Find where the given text appears and provide that cell's center as (X, Y) coordinate. 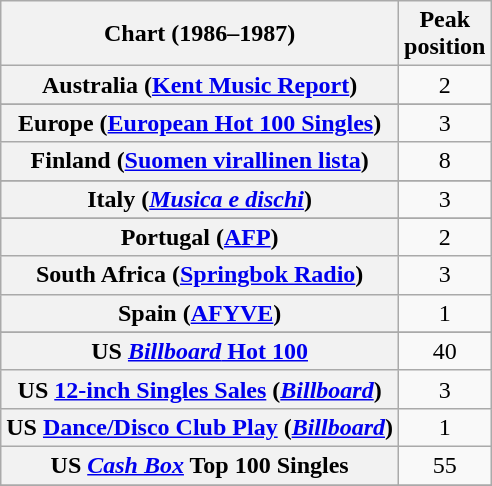
South Africa (Springbok Radio) (200, 275)
US Cash Box Top 100 Singles (200, 465)
40 (445, 351)
8 (445, 161)
US 12-inch Singles Sales (Billboard) (200, 389)
Peakposition (445, 34)
Italy (Musica e dischi) (200, 199)
Europe (European Hot 100 Singles) (200, 123)
Portugal (AFP) (200, 237)
Spain (AFYVE) (200, 313)
Australia (Kent Music Report) (200, 85)
US Dance/Disco Club Play (Billboard) (200, 427)
55 (445, 465)
Chart (1986–1987) (200, 34)
US Billboard Hot 100 (200, 351)
Finland (Suomen virallinen lista) (200, 161)
